Identify which cell holds the provided text, then report its [X, Y] central coordinate. 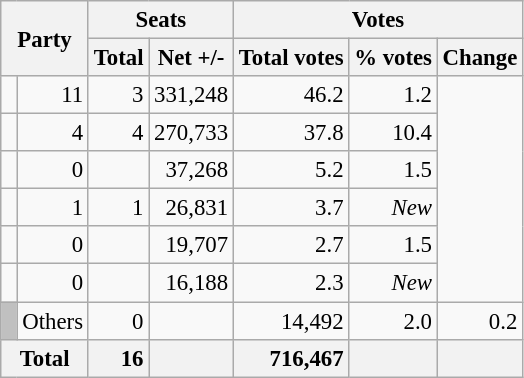
Net +/- [192, 58]
10.4 [393, 133]
331,248 [192, 95]
0.2 [480, 321]
37.8 [290, 133]
270,733 [192, 133]
5.2 [290, 170]
19,707 [192, 245]
3.7 [290, 208]
16,188 [192, 283]
Change [480, 58]
Party [45, 38]
26,831 [192, 208]
Total votes [290, 58]
37,268 [192, 170]
2.3 [290, 283]
2.0 [393, 321]
% votes [393, 58]
11 [52, 95]
Others [52, 321]
3 [118, 95]
46.2 [290, 95]
716,467 [290, 358]
Votes [378, 20]
1.2 [393, 95]
2.7 [290, 245]
16 [118, 358]
Seats [160, 20]
14,492 [290, 321]
